Extract the [X, Y] coordinate from the center of the cell holding the provided text.  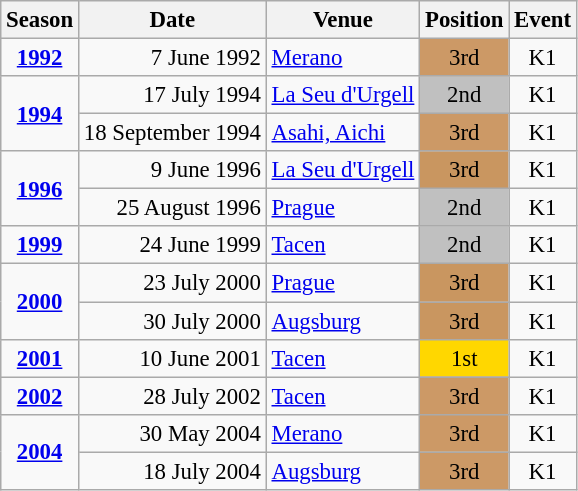
9 June 1996 [172, 170]
Season [40, 20]
1994 [40, 114]
23 July 2000 [172, 283]
7 June 1992 [172, 58]
10 June 2001 [172, 358]
24 June 1999 [172, 245]
18 September 1994 [172, 133]
1999 [40, 245]
2001 [40, 358]
25 August 1996 [172, 208]
1996 [40, 188]
Position [464, 20]
17 July 1994 [172, 95]
28 July 2002 [172, 396]
Venue [342, 20]
1992 [40, 58]
2000 [40, 302]
1st [464, 358]
30 May 2004 [172, 433]
2004 [40, 452]
Date [172, 20]
Asahi, Aichi [342, 133]
30 July 2000 [172, 321]
2002 [40, 396]
Event [543, 20]
18 July 2004 [172, 471]
